For the text-containing cell, return its midpoint in [x, y] coordinate format. 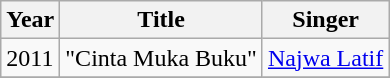
Najwa Latif [325, 58]
2011 [30, 58]
Year [30, 20]
Title [162, 20]
"Cinta Muka Buku" [162, 58]
Singer [325, 20]
